Detect which cell encompasses the target text, then output its [x, y] center coordinate. 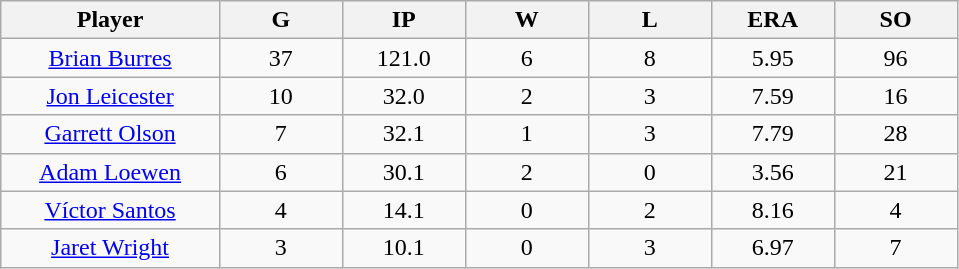
21 [896, 172]
96 [896, 58]
G [280, 20]
10.1 [404, 248]
IP [404, 20]
W [526, 20]
1 [526, 134]
6.97 [772, 248]
Garrett Olson [110, 134]
SO [896, 20]
14.1 [404, 210]
37 [280, 58]
10 [280, 96]
Jon Leicester [110, 96]
8.16 [772, 210]
Jaret Wright [110, 248]
32.0 [404, 96]
28 [896, 134]
5.95 [772, 58]
32.1 [404, 134]
8 [650, 58]
L [650, 20]
7.79 [772, 134]
Player [110, 20]
3.56 [772, 172]
ERA [772, 20]
121.0 [404, 58]
16 [896, 96]
Adam Loewen [110, 172]
7.59 [772, 96]
Víctor Santos [110, 210]
Brian Burres [110, 58]
30.1 [404, 172]
